Extract the [x, y] coordinate from the center of the cell holding the provided text.  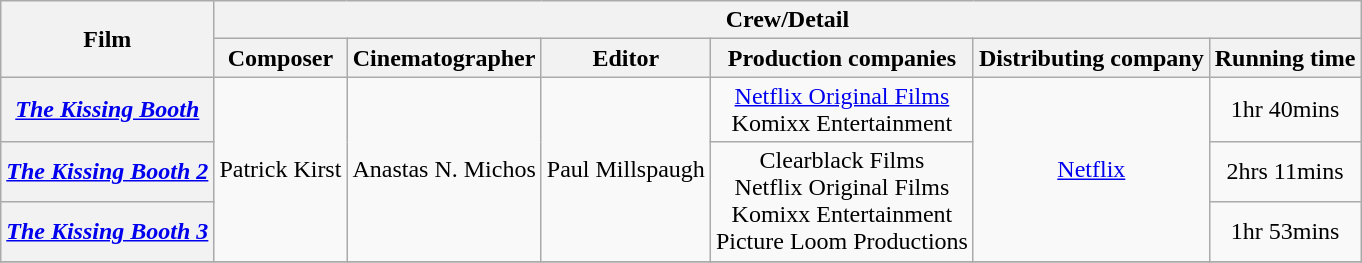
Paul Millspaugh [626, 169]
2hrs 11mins [1285, 172]
The Kissing Booth 2 [108, 172]
1hr 53mins [1285, 231]
Editor [626, 58]
Running time [1285, 58]
The Kissing Booth [108, 110]
Crew/Detail [788, 20]
Production companies [842, 58]
Clearblack FilmsNetflix Original FilmsKomixx EntertainmentPicture Loom Productions [842, 202]
Netflix Original FilmsKomixx Entertainment [842, 110]
Anastas N. Michos [444, 169]
Film [108, 39]
Cinematographer [444, 58]
1hr 40mins [1285, 110]
The Kissing Booth 3 [108, 231]
Netflix [1091, 169]
Composer [280, 58]
Distributing company [1091, 58]
Patrick Kirst [280, 169]
